For the text-containing cell, return its midpoint in [x, y] coordinate format. 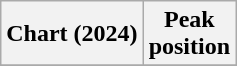
Peakposition [189, 34]
Chart (2024) [72, 34]
